For the text-containing cell, return its midpoint in [x, y] coordinate format. 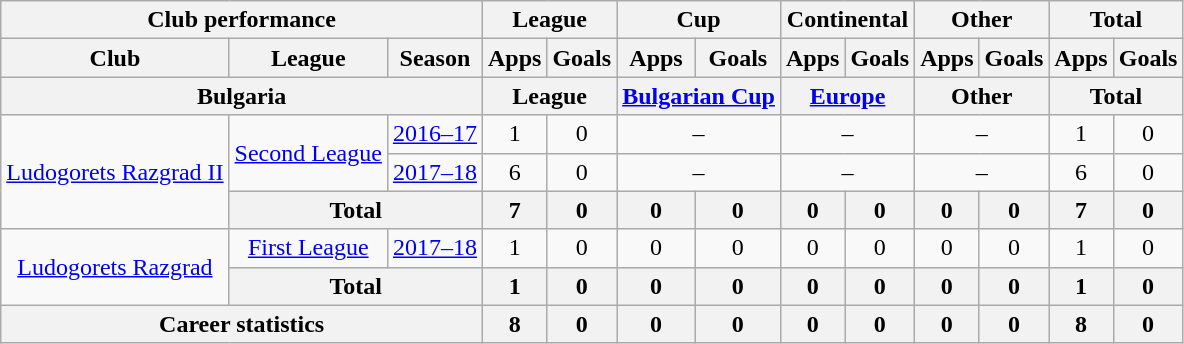
Cup [699, 20]
Second League [308, 153]
Europe [847, 96]
Career statistics [242, 324]
Ludogorets Razgrad II [115, 172]
First League [308, 248]
Ludogorets Razgrad [115, 267]
Bulgarian Cup [699, 96]
Bulgaria [242, 96]
Club [115, 58]
Continental [847, 20]
Season [434, 58]
2016–17 [434, 134]
Club performance [242, 20]
